Identify which cell holds the provided text, then report its (x, y) central coordinate. 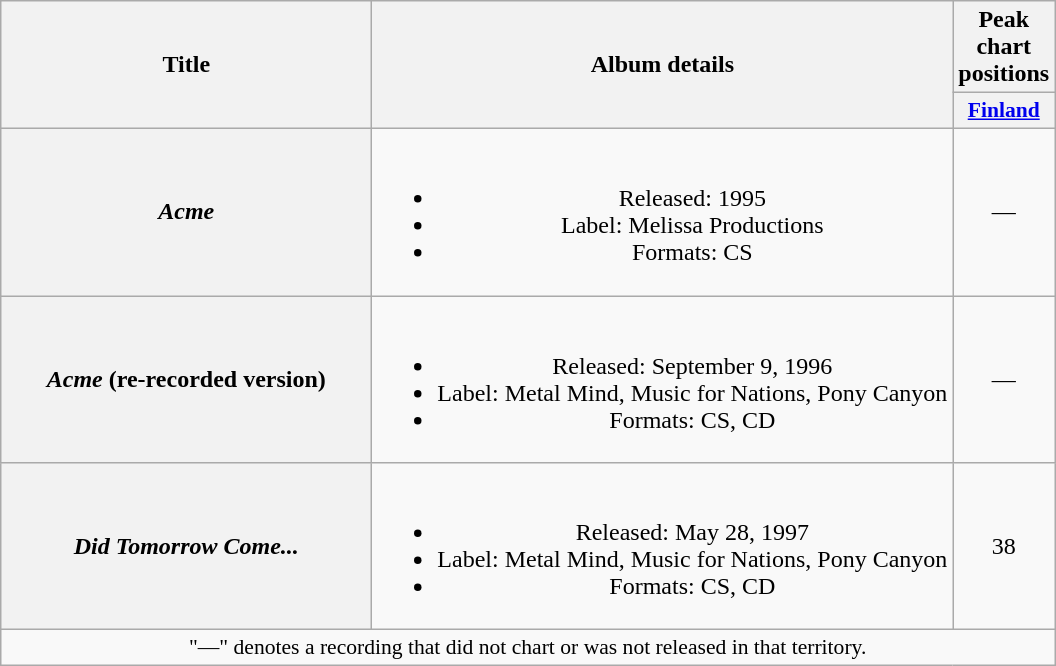
Released: September 9, 1996Label: Metal Mind, Music for Nations, Pony CanyonFormats: CS, CD (662, 380)
Acme (186, 212)
Released: May 28, 1997Label: Metal Mind, Music for Nations, Pony CanyonFormats: CS, CD (662, 546)
Peak chart positions (1004, 47)
Released: 1995Label: Melissa ProductionsFormats: CS (662, 212)
"—" denotes a recording that did not chart or was not released in that territory. (528, 648)
Album details (662, 65)
38 (1004, 546)
Did Tomorrow Come... (186, 546)
Finland (1004, 111)
Title (186, 65)
Acme (re-recorded version) (186, 380)
